Find where the given text appears and provide that cell's center as [x, y] coordinate. 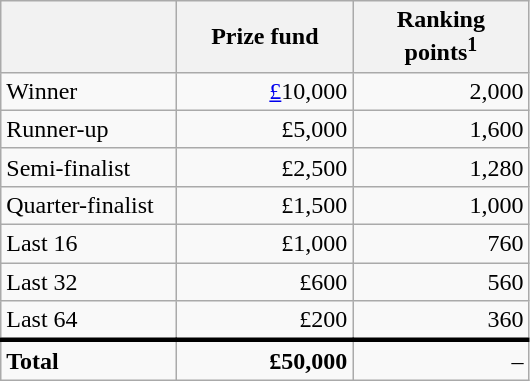
Last 32 [89, 282]
760 [441, 244]
Last 16 [89, 244]
Last 64 [89, 321]
Runner-up [89, 129]
£5,000 [265, 129]
360 [441, 321]
560 [441, 282]
Quarter-finalist [89, 205]
1,280 [441, 167]
– [441, 360]
Winner [89, 91]
£600 [265, 282]
£50,000 [265, 360]
Total [89, 360]
1,000 [441, 205]
1,600 [441, 129]
£1,500 [265, 205]
£2,500 [265, 167]
£10,000 [265, 91]
2,000 [441, 91]
£200 [265, 321]
Ranking points1 [441, 37]
Prize fund [265, 37]
Semi-finalist [89, 167]
£1,000 [265, 244]
